Scan for the cell matching the given text and deliver its [X, Y] coordinate at center. 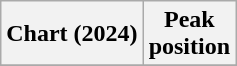
Peakposition [189, 34]
Chart (2024) [72, 34]
